Pinpoint the cell where the given text exists, returning its (X, Y) midpoint coordinate. 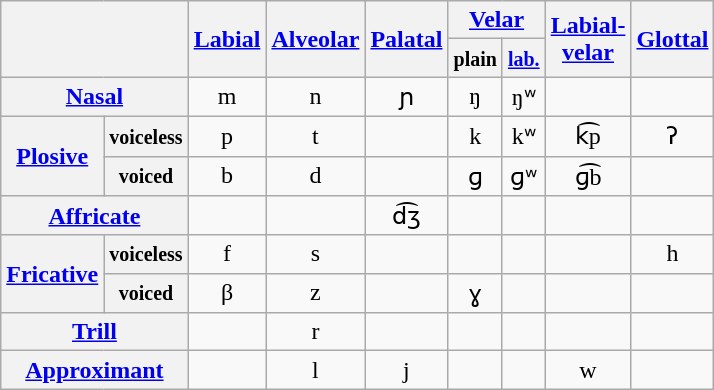
k͡p (588, 136)
d͡ʒ (406, 216)
h (672, 254)
Approximant (94, 370)
s (316, 254)
p (227, 136)
kʷ (524, 136)
Alveolar (316, 39)
z (316, 293)
f (227, 254)
ɣ (475, 293)
Affricate (94, 216)
j (406, 370)
Palatal (406, 39)
Plosive (52, 156)
l (316, 370)
n (316, 97)
m (227, 97)
d (316, 176)
Trill (94, 332)
Labial-velar (588, 39)
r (316, 332)
ɡʷ (524, 176)
Labial (227, 39)
ŋ (475, 97)
β (227, 293)
lab. (524, 58)
t (316, 136)
ʔ (672, 136)
k (475, 136)
ɡ (475, 176)
Nasal (94, 97)
Velar (496, 20)
b (227, 176)
ɡ͡b (588, 176)
ɲ (406, 97)
Glottal (672, 39)
plain (475, 58)
w (588, 370)
ŋʷ (524, 97)
Fricative (52, 274)
